Detect which cell encompasses the target text, then output its [x, y] center coordinate. 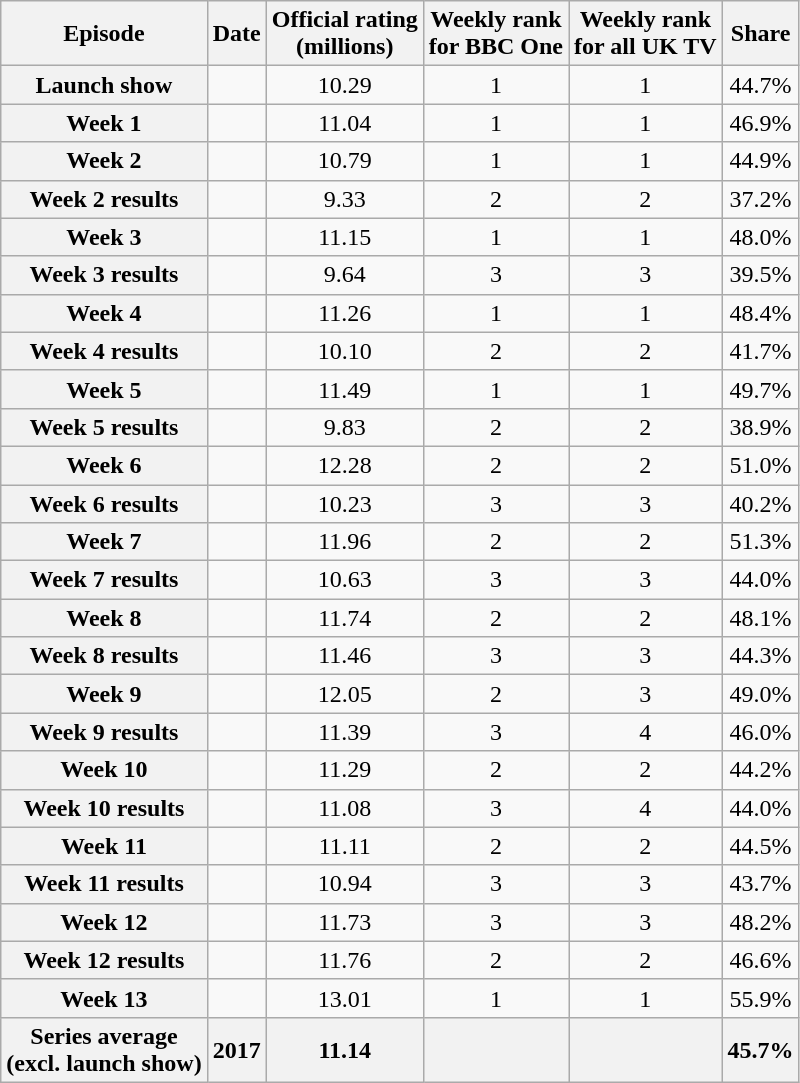
11.39 [344, 732]
9.33 [344, 199]
Week 2 [104, 161]
2017 [236, 1050]
Week 12 results [104, 960]
11.04 [344, 123]
44.7% [760, 85]
Date [236, 34]
10.94 [344, 884]
Week 5 [104, 389]
Weekly rankfor all UK TV [646, 34]
44.2% [760, 770]
Week 8 results [104, 656]
10.29 [344, 85]
Official rating(millions) [344, 34]
11.29 [344, 770]
11.49 [344, 389]
49.7% [760, 389]
10.63 [344, 580]
Series average(excl. launch show) [104, 1050]
11.08 [344, 808]
11.11 [344, 846]
Week 3 results [104, 275]
48.1% [760, 618]
Week 6 [104, 465]
9.64 [344, 275]
11.26 [344, 313]
Week 4 [104, 313]
Week 7 [104, 542]
12.28 [344, 465]
Week 3 [104, 237]
Share [760, 34]
11.15 [344, 237]
39.5% [760, 275]
Week 13 [104, 998]
46.0% [760, 732]
41.7% [760, 351]
Week 11 [104, 846]
11.76 [344, 960]
10.10 [344, 351]
9.83 [344, 427]
Week 6 results [104, 503]
51.3% [760, 542]
Week 4 results [104, 351]
12.05 [344, 694]
11.14 [344, 1050]
Week 10 results [104, 808]
49.0% [760, 694]
Week 7 results [104, 580]
55.9% [760, 998]
46.9% [760, 123]
Week 8 [104, 618]
Launch show [104, 85]
Week 9 results [104, 732]
Week 2 results [104, 199]
45.7% [760, 1050]
10.79 [344, 161]
11.73 [344, 922]
43.7% [760, 884]
11.74 [344, 618]
46.6% [760, 960]
Weekly rankfor BBC One [496, 34]
13.01 [344, 998]
Week 12 [104, 922]
Week 11 results [104, 884]
Episode [104, 34]
48.4% [760, 313]
Week 1 [104, 123]
Week 9 [104, 694]
48.0% [760, 237]
11.46 [344, 656]
Week 10 [104, 770]
51.0% [760, 465]
38.9% [760, 427]
Week 5 results [104, 427]
10.23 [344, 503]
48.2% [760, 922]
44.9% [760, 161]
37.2% [760, 199]
11.96 [344, 542]
44.3% [760, 656]
44.5% [760, 846]
40.2% [760, 503]
